Extract the [X, Y] coordinate from the center of the cell holding the provided text.  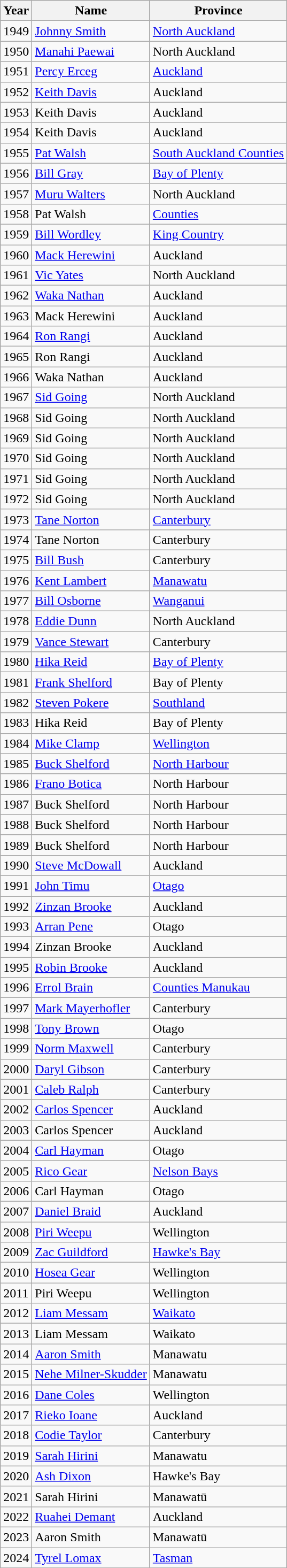
1988 [16, 825]
2007 [16, 1211]
1998 [16, 1028]
1999 [16, 1049]
1950 [16, 51]
2009 [16, 1252]
1951 [16, 72]
Frank Shelford [91, 682]
2011 [16, 1293]
1965 [16, 357]
1973 [16, 519]
Norm Maxwell [91, 1049]
1974 [16, 540]
1963 [16, 316]
Vance Stewart [91, 642]
1964 [16, 336]
1997 [16, 1008]
1996 [16, 988]
Zac Guildford [91, 1252]
1975 [16, 560]
2015 [16, 1374]
Bill Bush [91, 560]
Dane Coles [91, 1395]
1958 [16, 214]
Rieko Ioane [91, 1415]
Bill Osborne [91, 601]
Frano Botica [91, 784]
John Timu [91, 886]
2017 [16, 1415]
1959 [16, 234]
Muru Walters [91, 194]
1980 [16, 662]
2016 [16, 1395]
1989 [16, 845]
1956 [16, 173]
Kent Lambert [91, 580]
2020 [16, 1476]
Vic Yates [91, 275]
Johnny Smith [91, 31]
1966 [16, 377]
1992 [16, 906]
2005 [16, 1171]
Daryl Gibson [91, 1069]
Rico Gear [91, 1171]
2002 [16, 1110]
1981 [16, 682]
2013 [16, 1334]
Caleb Ralph [91, 1089]
1995 [16, 967]
1979 [16, 642]
2006 [16, 1191]
2024 [16, 1558]
2012 [16, 1313]
2022 [16, 1517]
Robin Brooke [91, 967]
Southland [218, 703]
1986 [16, 784]
Province [218, 11]
1953 [16, 112]
2014 [16, 1354]
Manahi Paewai [91, 51]
1976 [16, 580]
Nehe Milner-Skudder [91, 1374]
1977 [16, 601]
1954 [16, 133]
Tyrel Lomax [91, 1558]
South Auckland Counties [218, 153]
2008 [16, 1232]
1982 [16, 703]
1991 [16, 886]
Steve McDowall [91, 865]
1962 [16, 296]
2010 [16, 1273]
Nelson Bays [218, 1171]
Ruahei Demant [91, 1517]
Errol Brain [91, 988]
1971 [16, 479]
1993 [16, 927]
Year [16, 11]
2018 [16, 1435]
Tasman [218, 1558]
Counties [218, 214]
Percy Erceg [91, 72]
1984 [16, 743]
1994 [16, 947]
1955 [16, 153]
2001 [16, 1089]
1970 [16, 458]
1985 [16, 764]
2021 [16, 1496]
1960 [16, 255]
2023 [16, 1537]
1968 [16, 418]
1983 [16, 723]
1952 [16, 92]
1987 [16, 804]
1969 [16, 438]
Wanganui [218, 601]
Mike Clamp [91, 743]
Tony Brown [91, 1028]
1967 [16, 397]
Bill Wordley [91, 234]
1949 [16, 31]
Steven Pokere [91, 703]
2004 [16, 1150]
Bill Gray [91, 173]
1961 [16, 275]
Codie Taylor [91, 1435]
Daniel Braid [91, 1211]
Name [91, 11]
1972 [16, 499]
King Country [218, 234]
1957 [16, 194]
2000 [16, 1069]
1990 [16, 865]
1978 [16, 621]
Hosea Gear [91, 1273]
2003 [16, 1130]
2019 [16, 1456]
Eddie Dunn [91, 621]
Counties Manukau [218, 988]
Ash Dixon [91, 1476]
Mark Mayerhofler [91, 1008]
Arran Pene [91, 927]
